Capture the cell that displays the provided text and extract its (x, y) central coordinate. 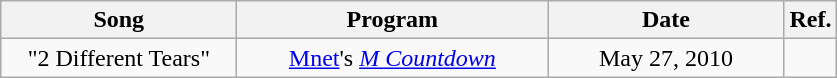
Mnet's M Countdown (392, 58)
Ref. (810, 20)
May 27, 2010 (666, 58)
Program (392, 20)
Song (119, 20)
"2 Different Tears" (119, 58)
Date (666, 20)
